Provide the (x, y) coordinate of the cell's center where the given text is located.  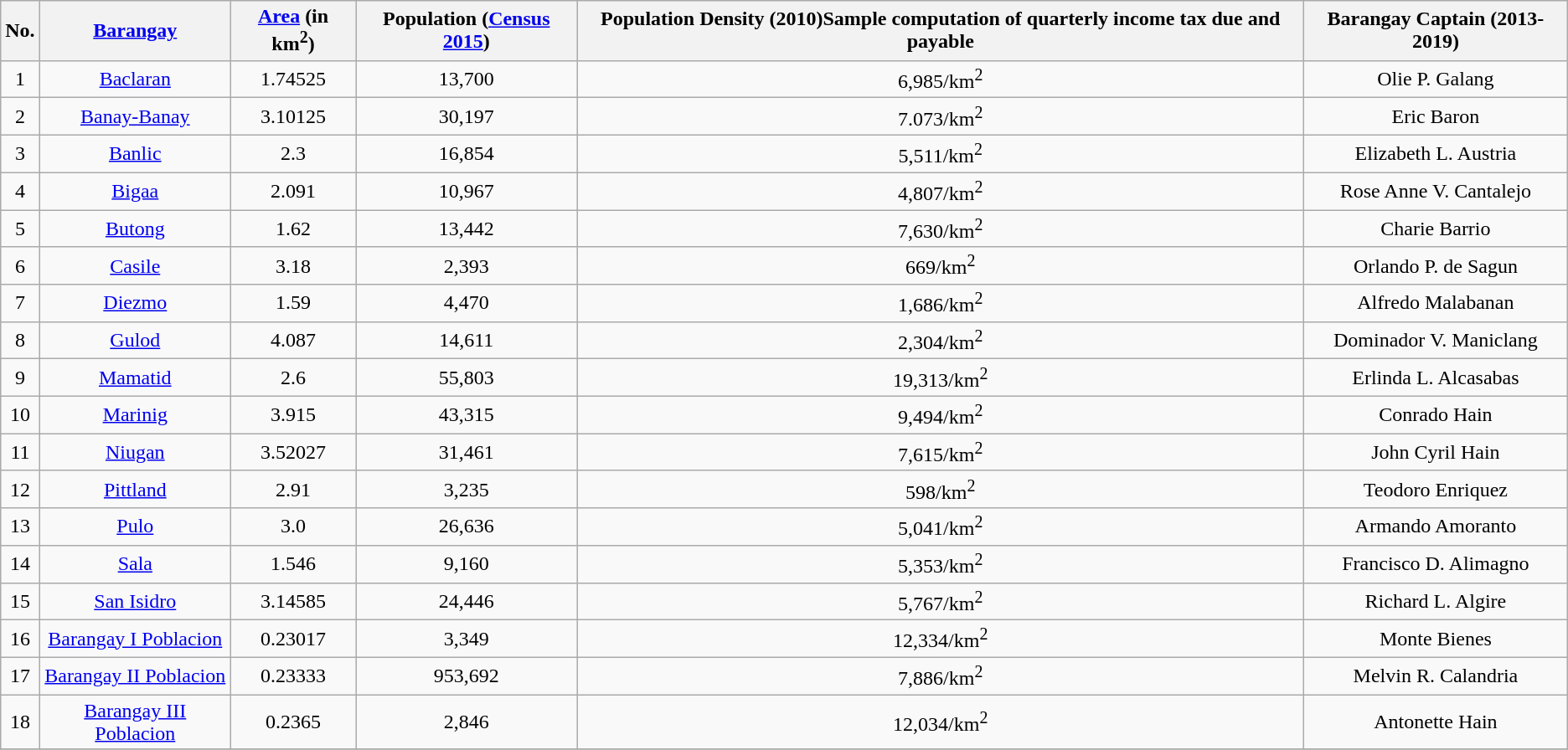
598/km2 (941, 489)
Diezmo (135, 303)
3.18 (293, 266)
7 (20, 303)
2,393 (467, 266)
Erlinda L. Alcasabas (1436, 378)
15 (20, 601)
4.087 (293, 340)
Antonette Hain (1436, 722)
1,686/km2 (941, 303)
30,197 (467, 117)
1.59 (293, 303)
Sala (135, 564)
9,494/km2 (941, 415)
Butong (135, 229)
2 (20, 117)
Francisco D. Alimagno (1436, 564)
Barangay III Poblacion (135, 722)
7,615/km2 (941, 452)
Dominador V. Maniclang (1436, 340)
Melvin R. Calandria (1436, 676)
2.3 (293, 154)
8 (20, 340)
12,334/km2 (941, 640)
Teodoro Enriquez (1436, 489)
17 (20, 676)
13 (20, 527)
John Cyril Hain (1436, 452)
1.546 (293, 564)
2.91 (293, 489)
Mamatid (135, 378)
6,985/km2 (941, 79)
0.23333 (293, 676)
3,349 (467, 640)
Baclaran (135, 79)
0.2365 (293, 722)
Rose Anne V. Cantalejo (1436, 191)
12,034/km2 (941, 722)
1 (20, 79)
Population Density (2010)Sample computation of quarterly income tax due and payable (941, 31)
Elizabeth L. Austria (1436, 154)
Armando Amoranto (1436, 527)
3.10125 (293, 117)
2.091 (293, 191)
Barangay Captain (2013-2019) (1436, 31)
Area (in km2) (293, 31)
San Isidro (135, 601)
10 (20, 415)
14 (20, 564)
24,446 (467, 601)
Eric Baron (1436, 117)
4,807/km2 (941, 191)
Pittland (135, 489)
Conrado Hain (1436, 415)
3 (20, 154)
Olie P. Galang (1436, 79)
Bigaa (135, 191)
953,692 (467, 676)
43,315 (467, 415)
3.52027 (293, 452)
31,461 (467, 452)
Barangay II Poblacion (135, 676)
4 (20, 191)
Banlic (135, 154)
669/km2 (941, 266)
6 (20, 266)
5,353/km2 (941, 564)
4,470 (467, 303)
16,854 (467, 154)
3.14585 (293, 601)
2,846 (467, 722)
Banay-Banay (135, 117)
Orlando P. de Sagun (1436, 266)
2.6 (293, 378)
Gulod (135, 340)
19,313/km2 (941, 378)
26,636 (467, 527)
5,041/km2 (941, 527)
55,803 (467, 378)
9 (20, 378)
10,967 (467, 191)
Population (Census 2015) (467, 31)
1.62 (293, 229)
11 (20, 452)
7.073/km2 (941, 117)
5 (20, 229)
18 (20, 722)
Monte Bienes (1436, 640)
14,611 (467, 340)
Alfredo Malabanan (1436, 303)
Marinig (135, 415)
0.23017 (293, 640)
Barangay I Poblacion (135, 640)
16 (20, 640)
5,511/km2 (941, 154)
Pulo (135, 527)
13,442 (467, 229)
3.915 (293, 415)
3,235 (467, 489)
No. (20, 31)
7,630/km2 (941, 229)
Richard L. Algire (1436, 601)
9,160 (467, 564)
1.74525 (293, 79)
Casile (135, 266)
3.0 (293, 527)
5,767/km2 (941, 601)
2,304/km2 (941, 340)
12 (20, 489)
7,886/km2 (941, 676)
13,700 (467, 79)
Barangay (135, 31)
Niugan (135, 452)
Charie Barrio (1436, 229)
